Determine the [x, y] coordinate at the center of the cell enclosing the given text.  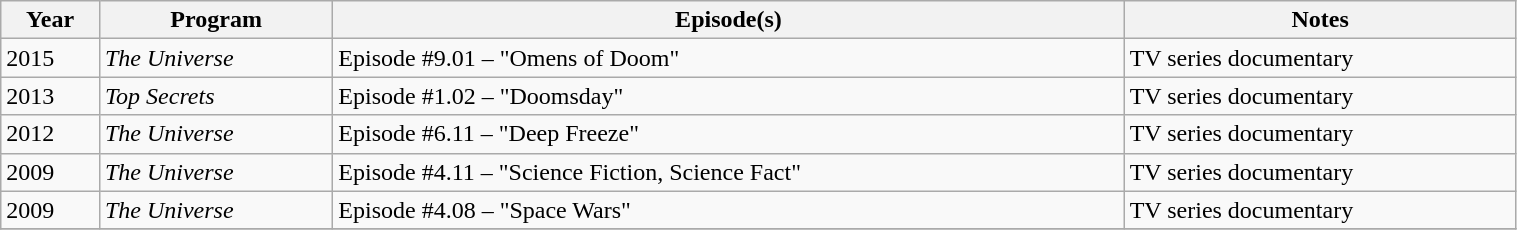
2012 [50, 134]
Episode #4.08 – "Space Wars" [728, 210]
2013 [50, 96]
Program [216, 20]
Episode #6.11 – "Deep Freeze" [728, 134]
Year [50, 20]
Episode #1.02 – "Doomsday" [728, 96]
Top Secrets [216, 96]
Episode(s) [728, 20]
Episode #9.01 – "Omens of Doom" [728, 58]
Episode #4.11 – "Science Fiction, Science Fact" [728, 172]
Notes [1320, 20]
2015 [50, 58]
